Return the [X, Y] coordinate for the center point of the cell that contains the specified text.  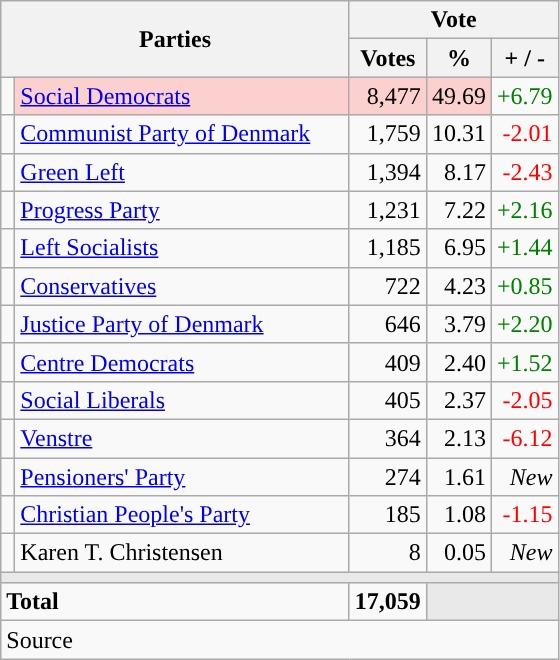
-2.05 [524, 400]
% [458, 58]
1,231 [388, 210]
Karen T. Christensen [182, 553]
+2.16 [524, 210]
Parties [176, 39]
364 [388, 438]
Social Liberals [182, 400]
Vote [454, 20]
6.95 [458, 248]
-2.01 [524, 134]
4.23 [458, 286]
Left Socialists [182, 248]
646 [388, 324]
1.61 [458, 477]
185 [388, 515]
Votes [388, 58]
722 [388, 286]
2.40 [458, 362]
Centre Democrats [182, 362]
2.37 [458, 400]
8 [388, 553]
17,059 [388, 602]
3.79 [458, 324]
-1.15 [524, 515]
49.69 [458, 96]
274 [388, 477]
1,185 [388, 248]
+2.20 [524, 324]
Communist Party of Denmark [182, 134]
2.13 [458, 438]
7.22 [458, 210]
+0.85 [524, 286]
10.31 [458, 134]
0.05 [458, 553]
+1.52 [524, 362]
Christian People's Party [182, 515]
Justice Party of Denmark [182, 324]
Social Democrats [182, 96]
Progress Party [182, 210]
405 [388, 400]
-6.12 [524, 438]
+6.79 [524, 96]
8,477 [388, 96]
1,759 [388, 134]
8.17 [458, 172]
Green Left [182, 172]
1.08 [458, 515]
+ / - [524, 58]
Pensioners' Party [182, 477]
+1.44 [524, 248]
-2.43 [524, 172]
1,394 [388, 172]
409 [388, 362]
Venstre [182, 438]
Total [176, 602]
Source [280, 640]
Conservatives [182, 286]
